Detect which cell encompasses the target text, then output its (X, Y) center coordinate. 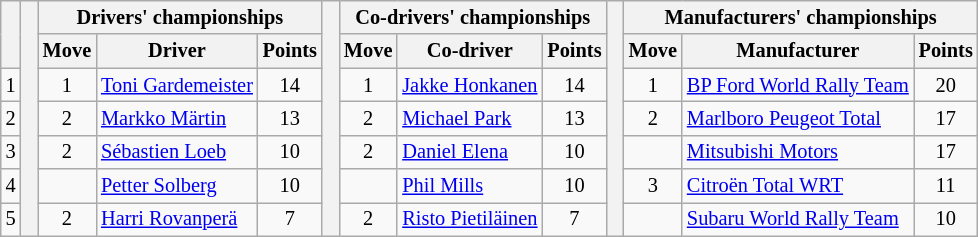
Risto Pietiläinen (470, 219)
Citroën Total WRT (798, 186)
20 (946, 85)
Daniel Elena (470, 152)
Michael Park (470, 118)
Jakke Honkanen (470, 85)
BP Ford World Rally Team (798, 85)
Driver (177, 51)
Petter Solberg (177, 186)
Sébastien Loeb (177, 152)
4 (11, 186)
11 (946, 186)
Subaru World Rally Team (798, 219)
Co-drivers' championships (472, 17)
Phil Mills (470, 186)
5 (11, 219)
Co-driver (470, 51)
Manufacturer (798, 51)
Marlboro Peugeot Total (798, 118)
Harri Rovanperä (177, 219)
Drivers' championships (180, 17)
Toni Gardemeister (177, 85)
Manufacturers' championships (801, 17)
Mitsubishi Motors (798, 152)
Markko Märtin (177, 118)
